Provide the [x, y] coordinate of the cell's center where the given text is located.  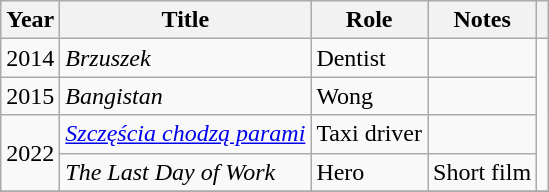
Brzuszek [186, 58]
Title [186, 20]
Year [30, 20]
Short film [482, 172]
Bangistan [186, 96]
Hero [370, 172]
The Last Day of Work [186, 172]
Szczęścia chodzą parami [186, 134]
2022 [30, 153]
Dentist [370, 58]
Taxi driver [370, 134]
Role [370, 20]
2014 [30, 58]
Wong [370, 96]
Notes [482, 20]
2015 [30, 96]
